For the text-containing cell, return its midpoint in (x, y) coordinate format. 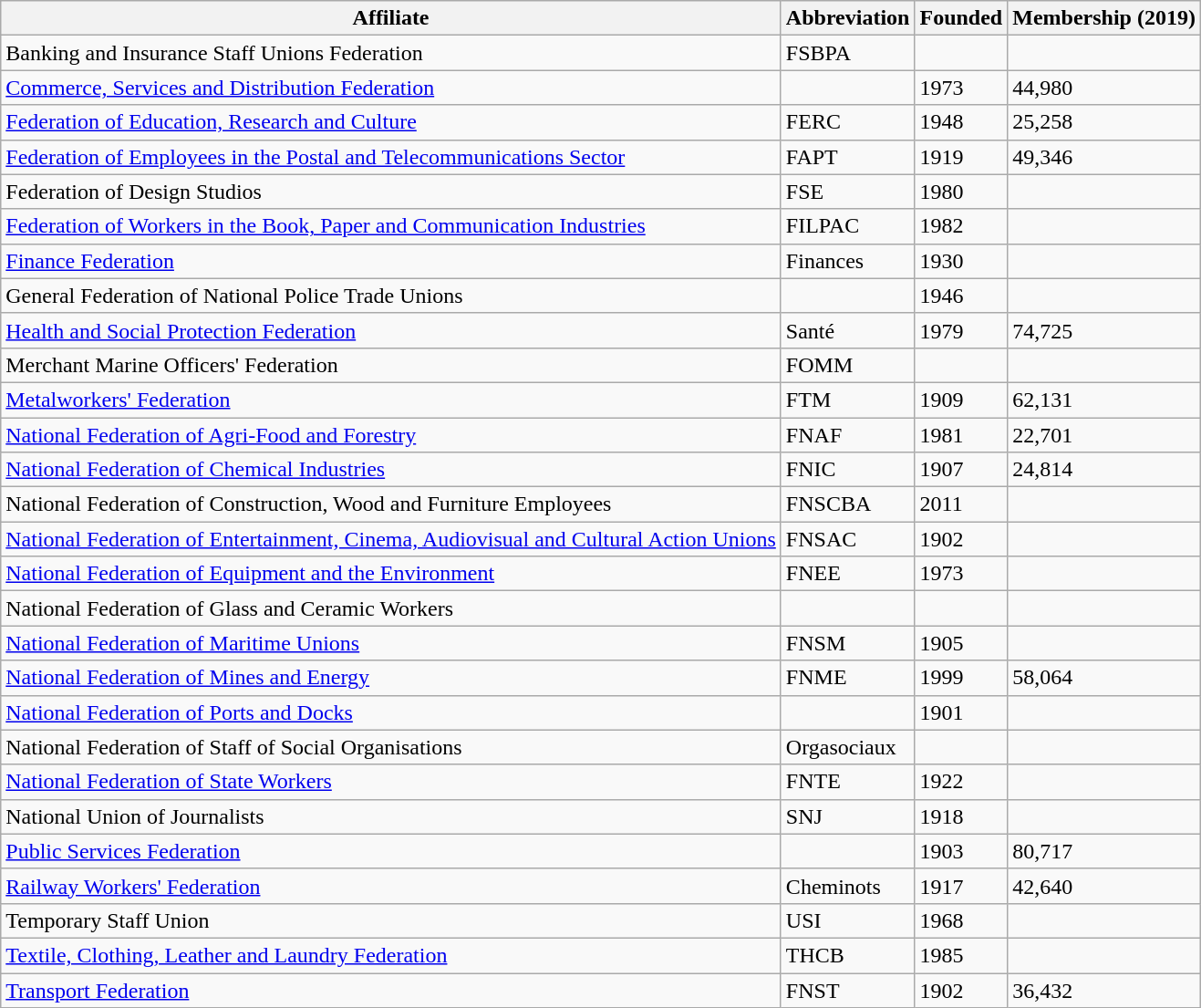
FNSM (848, 643)
1981 (961, 435)
80,717 (1104, 851)
Railway Workers' Federation (391, 886)
FNEE (848, 574)
Santé (848, 330)
FSE (848, 192)
Affiliate (391, 18)
1903 (961, 851)
Merchant Marine Officers' Federation (391, 365)
58,064 (1104, 678)
General Federation of National Police Trade Unions (391, 296)
Federation of Workers in the Book, Paper and Communication Industries (391, 226)
USI (848, 920)
44,980 (1104, 88)
FERC (848, 122)
1946 (961, 296)
National Federation of Ports and Docks (391, 712)
Commerce, Services and Distribution Federation (391, 88)
1919 (961, 157)
1917 (961, 886)
1999 (961, 678)
Federation of Education, Research and Culture (391, 122)
22,701 (1104, 435)
FNSCBA (848, 504)
National Union of Journalists (391, 816)
Finances (848, 261)
National Federation of Mines and Energy (391, 678)
1948 (961, 122)
Founded (961, 18)
1980 (961, 192)
National Federation of Glass and Ceramic Workers (391, 608)
62,131 (1104, 400)
42,640 (1104, 886)
1982 (961, 226)
FNTE (848, 782)
1985 (961, 955)
FOMM (848, 365)
FNIC (848, 470)
Textile, Clothing, Leather and Laundry Federation (391, 955)
National Federation of Equipment and the Environment (391, 574)
FTM (848, 400)
Abbreviation (848, 18)
Public Services Federation (391, 851)
24,814 (1104, 470)
Membership (2019) (1104, 18)
FSBPA (848, 53)
National Federation of Chemical Industries (391, 470)
Cheminots (848, 886)
49,346 (1104, 157)
Metalworkers' Federation (391, 400)
1905 (961, 643)
2011 (961, 504)
Transport Federation (391, 990)
1979 (961, 330)
1918 (961, 816)
Banking and Insurance Staff Unions Federation (391, 53)
National Federation of Staff of Social Organisations (391, 747)
1968 (961, 920)
Finance Federation (391, 261)
Orgasociaux (848, 747)
THCB (848, 955)
FNAF (848, 435)
FAPT (848, 157)
1930 (961, 261)
FNME (848, 678)
Federation of Employees in the Postal and Telecommunications Sector (391, 157)
National Federation of State Workers (391, 782)
Federation of Design Studios (391, 192)
1909 (961, 400)
25,258 (1104, 122)
FNSAC (848, 539)
1901 (961, 712)
SNJ (848, 816)
1907 (961, 470)
National Federation of Maritime Unions (391, 643)
National Federation of Construction, Wood and Furniture Employees (391, 504)
National Federation of Agri-Food and Forestry (391, 435)
FILPAC (848, 226)
Health and Social Protection Federation (391, 330)
National Federation of Entertainment, Cinema, Audiovisual and Cultural Action Unions (391, 539)
1922 (961, 782)
36,432 (1104, 990)
FNST (848, 990)
Temporary Staff Union (391, 920)
74,725 (1104, 330)
